Identify which cell holds the provided text, then report its [x, y] central coordinate. 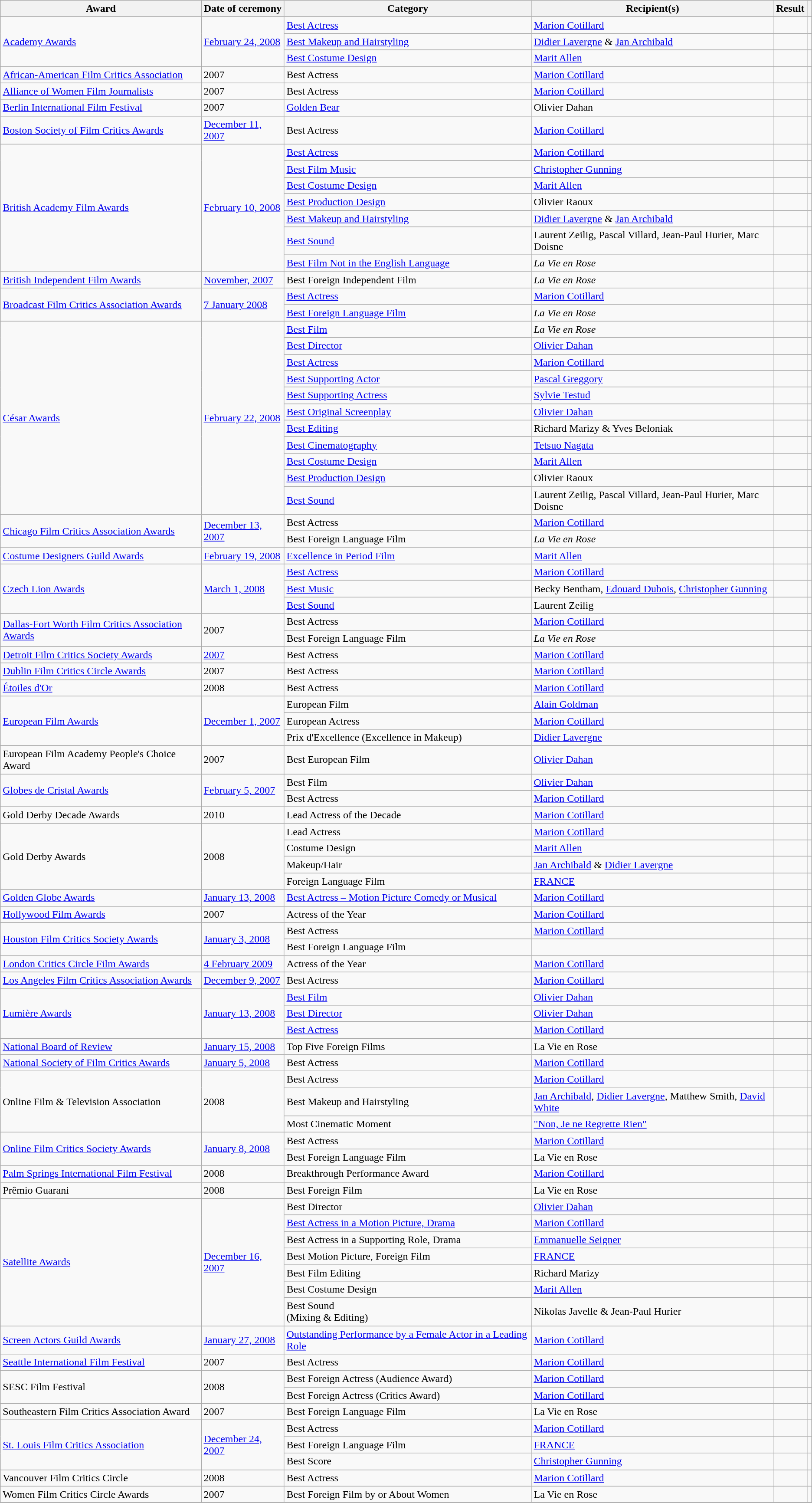
Richard Marizy & Yves Beloniak [652, 428]
London Critics Circle Film Awards [101, 964]
Costume Design [408, 848]
Satellite Awards [101, 1262]
Best Cinematography [408, 445]
Alliance of Women Film Journalists [101, 91]
February 19, 2008 [243, 556]
Best Music [408, 589]
January 8, 2008 [243, 1149]
January 15, 2008 [243, 1046]
December 9, 2007 [243, 980]
Laurent Zeilig [652, 605]
Best Film Editing [408, 1273]
Tetsuo Nagata [652, 445]
Hollywood Film Awards [101, 914]
Palm Springs International Film Festival [101, 1174]
Best Foreign Actress (Critics Award) [408, 1395]
Best Editing [408, 428]
Gold Derby Decade Awards [101, 815]
César Awards [101, 418]
Houston Film Critics Society Awards [101, 939]
4 February 2009 [243, 964]
Costume Designers Guild Awards [101, 556]
Women Film Critics Circle Awards [101, 1494]
Best Film Music [408, 169]
Dallas-Fort Worth Film Critics Association Awards [101, 630]
Jan Archibald, Didier Lavergne, Matthew Smith, David White [652, 1102]
Best Sound(Mixing & Editing) [408, 1311]
Best Foreign Independent Film [408, 280]
Czech Lion Awards [101, 589]
Sylvie Testud [652, 395]
Best Supporting Actor [408, 379]
Screen Actors Guild Awards [101, 1340]
7 January 2008 [243, 305]
Jan Archibald & Didier Lavergne [652, 865]
Detroit Film Critics Society Awards [101, 655]
March 1, 2008 [243, 589]
December 16, 2007 [243, 1262]
Best Foreign Film by or About Women [408, 1494]
Best Film Not in the English Language [408, 263]
November, 2007 [243, 280]
African-American Film Critics Association [101, 75]
December 1, 2007 [243, 721]
Best Score [408, 1461]
Best Actress in a Motion Picture, Drama [408, 1223]
February 24, 2008 [243, 42]
Lumière Awards [101, 1013]
Recipient(s) [652, 9]
"Non, Je ne Regrette Rien" [652, 1124]
February 10, 2008 [243, 207]
Broadcast Film Critics Association Awards [101, 305]
January 5, 2008 [243, 1063]
Outstanding Performance by a Female Actor in a Leading Role [408, 1340]
Online Film Critics Society Awards [101, 1149]
Gold Derby Awards [101, 857]
British Independent Film Awards [101, 280]
December 11, 2007 [243, 130]
Award [101, 9]
Pascal Greggory [652, 379]
Best Actress in a Supporting Role, Drama [408, 1240]
Los Angeles Film Critics Association Awards [101, 980]
Globes de Cristal Awards [101, 791]
European Film Academy People's Choice Award [101, 759]
St. Louis Film Critics Association [101, 1445]
Best Supporting Actress [408, 395]
Richard Marizy [652, 1273]
Prix d'Excellence (Excellence in Makeup) [408, 737]
Best Foreign Actress (Audience Award) [408, 1379]
Academy Awards [101, 42]
Southeastern Film Critics Association Award [101, 1412]
January 27, 2008 [243, 1340]
December 13, 2007 [243, 531]
Makeup/Hair [408, 865]
Best European Film [408, 759]
Category [408, 9]
Best Original Screenplay [408, 412]
January 3, 2008 [243, 939]
European Film [408, 704]
Berlin International Film Festival [101, 108]
Foreign Language Film [408, 881]
Étoiles d'Or [101, 688]
December 24, 2007 [243, 1445]
Golden Bear [408, 108]
Top Five Foreign Films [408, 1046]
Becky Bentham, Edouard Dubois, Christopher Gunning [652, 589]
Emmanuelle Seigner [652, 1240]
Vancouver Film Critics Circle [101, 1478]
National Society of Film Critics Awards [101, 1063]
Alain Goldman [652, 704]
Online Film & Television Association [101, 1102]
2010 [243, 815]
Lead Actress [408, 832]
SESC Film Festival [101, 1387]
Dublin Film Critics Circle Awards [101, 671]
National Board of Review [101, 1046]
British Academy Film Awards [101, 207]
Best Motion Picture, Foreign Film [408, 1256]
February 22, 2008 [243, 418]
European Actress [408, 721]
Excellence in Period Film [408, 556]
Boston Society of Film Critics Awards [101, 130]
Result [790, 9]
Seattle International Film Festival [101, 1362]
Chicago Film Critics Association Awards [101, 531]
Best Actress – Motion Picture Comedy or Musical [408, 898]
February 5, 2007 [243, 791]
Date of ceremony [243, 9]
Nikolas Javelle & Jean-Paul Hurier [652, 1311]
Prêmio Guarani [101, 1190]
Best Foreign Film [408, 1190]
Breakthrough Performance Award [408, 1174]
Most Cinematic Moment [408, 1124]
Didier Lavergne [652, 737]
Golden Globe Awards [101, 898]
Lead Actress of the Decade [408, 815]
European Film Awards [101, 721]
